Locate the cell with the specified text and output its (X, Y) center coordinate. 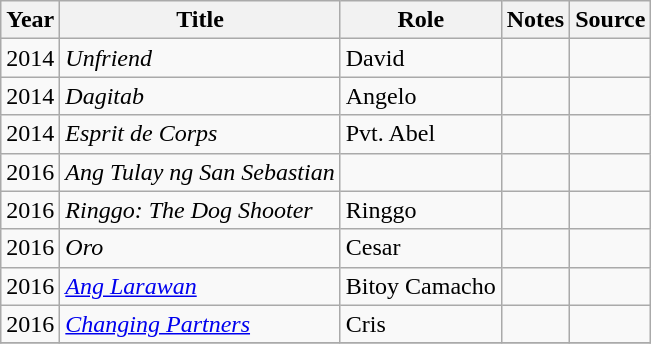
Cris (420, 324)
Notes (535, 20)
Year (30, 20)
Cesar (420, 248)
Oro (200, 248)
Source (610, 20)
Dagitab (200, 96)
Bitoy Camacho (420, 286)
Ang Larawan (200, 286)
Changing Partners (200, 324)
Ringgo: The Dog Shooter (200, 210)
Role (420, 20)
Esprit de Corps (200, 134)
Angelo (420, 96)
Title (200, 20)
Ang Tulay ng San Sebastian (200, 172)
David (420, 58)
Ringgo (420, 210)
Unfriend (200, 58)
Pvt. Abel (420, 134)
